Output the (x, y) coordinate of the center of the cell containing the given text.  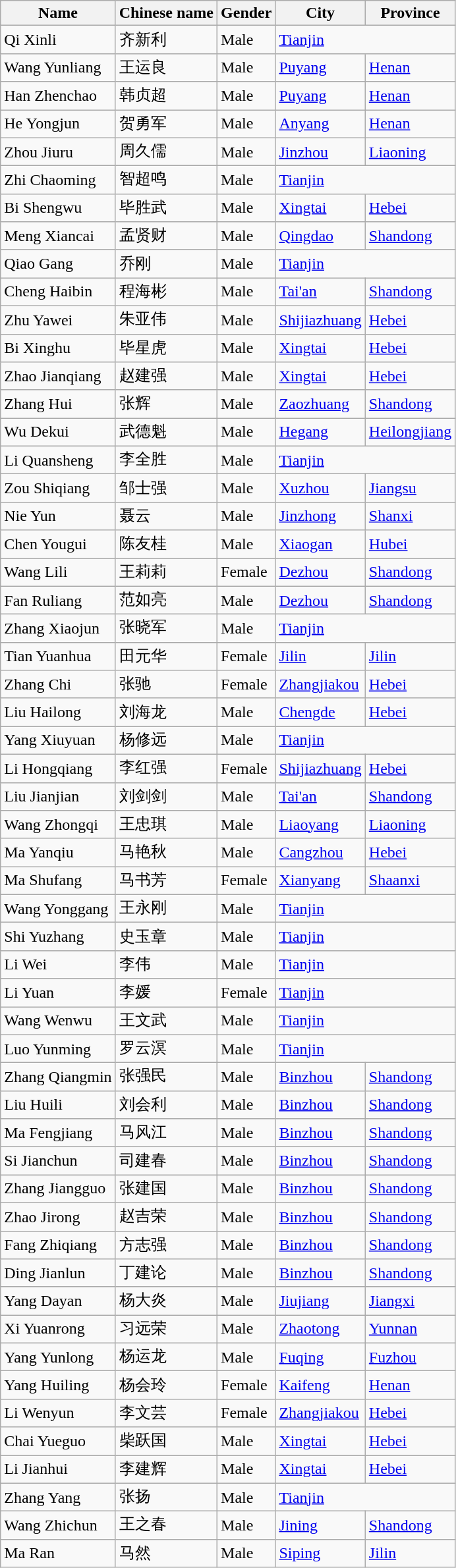
Wang Wenwu (58, 1021)
Li Wenyun (58, 1413)
Li Wei (58, 964)
习远荣 (166, 1329)
Li Jianhui (58, 1470)
Siping (320, 1553)
杨运龙 (166, 1357)
Ma Ran (58, 1553)
Ma Yanqiu (58, 852)
Ma Shufang (58, 881)
王文武 (166, 1021)
李伟 (166, 964)
张扬 (166, 1498)
Shanxi (410, 516)
Zhao Jirong (58, 1217)
Cangzhou (320, 852)
Chinese name (166, 13)
Xuzhou (320, 489)
Province (410, 13)
马风江 (166, 1133)
Heilongjiang (410, 432)
周久儒 (166, 151)
Wang Yonggang (58, 909)
Wang Zhongqi (58, 825)
范如亮 (166, 601)
李红强 (166, 768)
Li Quansheng (58, 460)
韩贞超 (166, 96)
李媛 (166, 993)
Jining (320, 1525)
李全胜 (166, 460)
王忠琪 (166, 825)
Zou Shiqiang (58, 489)
张辉 (166, 404)
智超鸣 (166, 180)
毕胜武 (166, 208)
田元华 (166, 656)
Liaoyang (320, 825)
Wang Yunliang (58, 67)
马然 (166, 1553)
杨修远 (166, 740)
Fan Ruliang (58, 601)
刘剑剑 (166, 797)
Meng Xiancai (58, 236)
Yang Xiuyuan (58, 740)
马艳秋 (166, 852)
Xiaogan (320, 544)
张晓军 (166, 628)
Wang Lili (58, 573)
李建辉 (166, 1470)
Yang Dayan (58, 1301)
孟贤财 (166, 236)
贺勇军 (166, 124)
Zhang Yang (58, 1498)
张驰 (166, 685)
Zhu Yawei (58, 320)
张建国 (166, 1189)
Liu Huili (58, 1105)
王永刚 (166, 909)
Zhang Xiaojun (58, 628)
Zhang Jiangguo (58, 1189)
Si Jianchun (58, 1160)
Zhi Chaoming (58, 180)
齐新利 (166, 40)
Nie Yun (58, 516)
罗云溟 (166, 1048)
Luo Yunming (58, 1048)
Hubei (410, 544)
李文芸 (166, 1413)
Qingdao (320, 236)
刘海龙 (166, 713)
朱亚伟 (166, 320)
Xi Yuanrong (58, 1329)
Shaanxi (410, 881)
Cheng Haibin (58, 292)
Qi Xinli (58, 40)
Liu Jianjian (58, 797)
Zhang Chi (58, 685)
毕星虎 (166, 348)
王莉莉 (166, 573)
丁建论 (166, 1274)
武德魁 (166, 432)
Wu Dekui (58, 432)
Jiangsu (410, 489)
City (320, 13)
司建春 (166, 1160)
Bi Shengwu (58, 208)
Yunnan (410, 1329)
赵建强 (166, 377)
赵吉荣 (166, 1217)
Liu Hailong (58, 713)
Han Zhenchao (58, 96)
Fuzhou (410, 1357)
王之春 (166, 1525)
史玉章 (166, 936)
Ding Jianlun (58, 1274)
Jinzhong (320, 516)
Jiujiang (320, 1301)
Fuqing (320, 1357)
Jiangxi (410, 1301)
Name (58, 13)
乔刚 (166, 263)
陈友桂 (166, 544)
Zhang Hui (58, 404)
Tian Yuanhua (58, 656)
Gender (246, 13)
Li Hongqiang (58, 768)
Fang Zhiqiang (58, 1245)
Chen Yougui (58, 544)
杨大炎 (166, 1301)
Kaifeng (320, 1386)
Zhao Jianqiang (58, 377)
Chai Yueguo (58, 1441)
Zhang Qiangmin (58, 1077)
柴跃国 (166, 1441)
邹士强 (166, 489)
Shi Yuzhang (58, 936)
Wang Zhichun (58, 1525)
Jinzhou (320, 151)
Hegang (320, 432)
刘会利 (166, 1105)
Zhaotong (320, 1329)
Yang Yunlong (58, 1357)
Chengde (320, 713)
Zaozhuang (320, 404)
马书芳 (166, 881)
Zhou Jiuru (58, 151)
张强民 (166, 1077)
杨会玲 (166, 1386)
Yang Huiling (58, 1386)
Ma Fengjiang (58, 1133)
王运良 (166, 67)
聂云 (166, 516)
Xianyang (320, 881)
Qiao Gang (58, 263)
程海彬 (166, 292)
方志强 (166, 1245)
Anyang (320, 124)
Li Yuan (58, 993)
He Yongjun (58, 124)
Bi Xinghu (58, 348)
